Locate the cell with the specified text and output its [x, y] center coordinate. 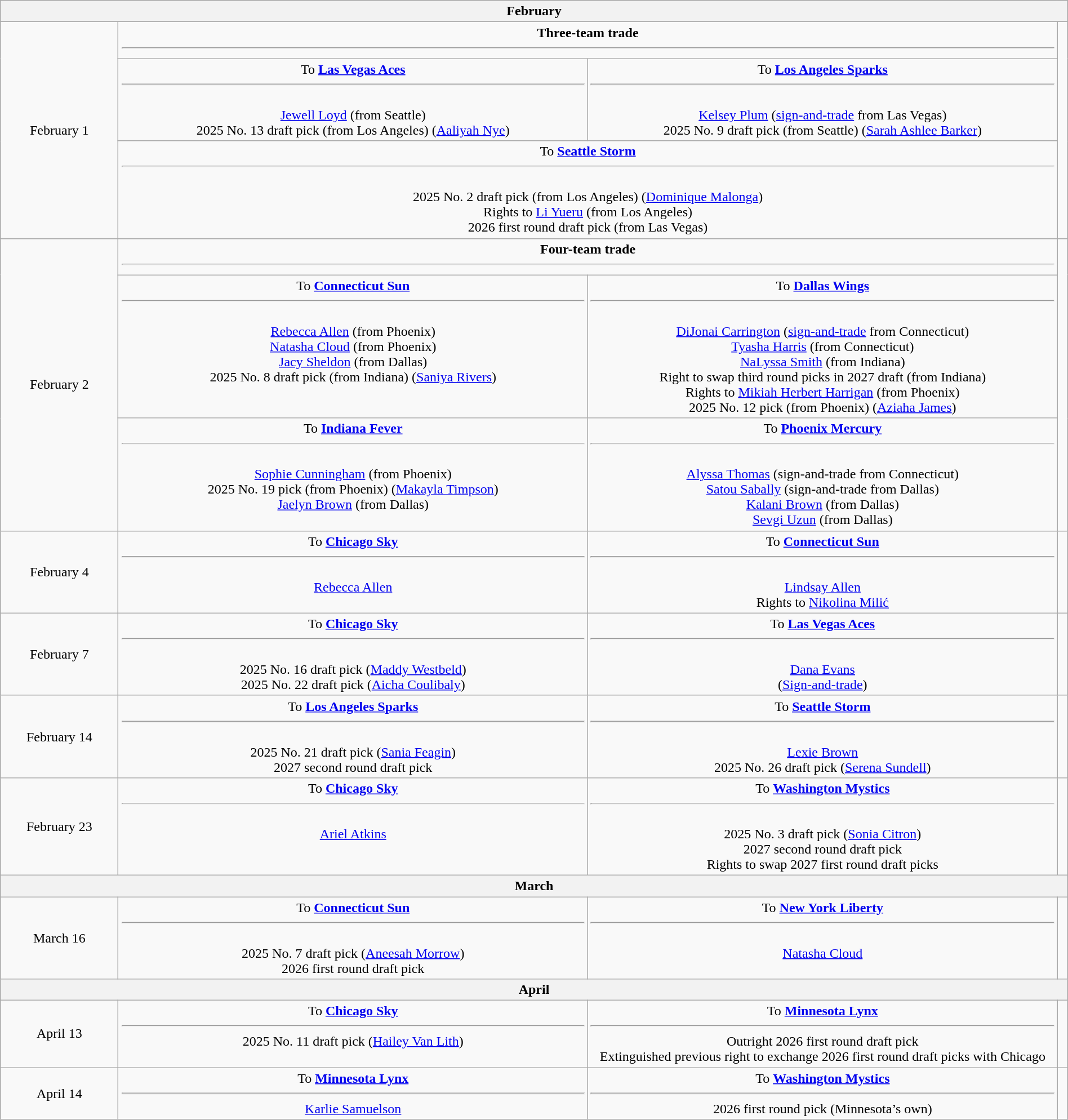
April [534, 990]
February 23 [60, 826]
To Minnesota LynxOutright 2026 first round draft pickExtinguished previous right to exchange 2026 first round draft picks with Chicago [823, 1034]
To Minnesota LynxKarlie Samuelson [353, 1094]
February [534, 11]
Four-team trade [588, 257]
To Chicago Sky2025 No. 16 draft pick (Maddy Westbeld) 2025 No. 22 draft pick (Aicha Coulibaly) [353, 654]
To Connecticut SunLindsay Allen Rights to Nikolina Milić [823, 572]
February 14 [60, 736]
To Washington Mystics2026 first round pick (Minnesota’s own) [823, 1094]
To Los Angeles Sparks2025 No. 21 draft pick (Sania Feagin) 2027 second round draft pick [353, 736]
To Indiana FeverSophie Cunningham (from Phoenix) 2025 No. 19 pick (from Phoenix) (Makayla Timpson) Jaelyn Brown (from Dallas) [353, 474]
February 2 [60, 384]
April 13 [60, 1034]
April 14 [60, 1094]
To Los Angeles SparksKelsey Plum (sign-and-trade from Las Vegas) 2025 No. 9 draft pick (from Seattle) (Sarah Ashlee Barker) [823, 100]
February 7 [60, 654]
To Washington Mystics2025 No. 3 draft pick (Sonia Citron) 2027 second round draft pick Rights to swap 2027 first round draft picks [823, 826]
Three-team trade [588, 41]
To Las Vegas AcesDana Evans(Sign-and-trade) [823, 654]
To Seattle StormLexie Brown 2025 No. 26 draft pick (Serena Sundell) [823, 736]
To Las Vegas AcesJewell Loyd (from Seattle) 2025 No. 13 draft pick (from Los Angeles) (Aaliyah Nye) [353, 100]
February 4 [60, 572]
March 16 [60, 938]
To Connecticut Sun2025 No. 7 draft pick (Aneesah Morrow) 2026 first round draft pick [353, 938]
February 1 [60, 130]
To Chicago SkyAriel Atkins [353, 826]
To New York LibertyNatasha Cloud [823, 938]
To Chicago Sky2025 No. 11 draft pick (Hailey Van Lith) [353, 1034]
March [534, 886]
To Chicago SkyRebecca Allen [353, 572]
